Determine the (X, Y) coordinate at the center of the cell enclosing the given text.  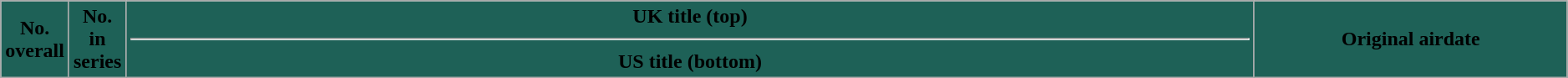
Original airdate (1410, 39)
UK title (top) US title (bottom) (690, 39)
No. overall (35, 39)
No. in series (97, 39)
